Scan for the cell matching the given text and deliver its (x, y) coordinate at center. 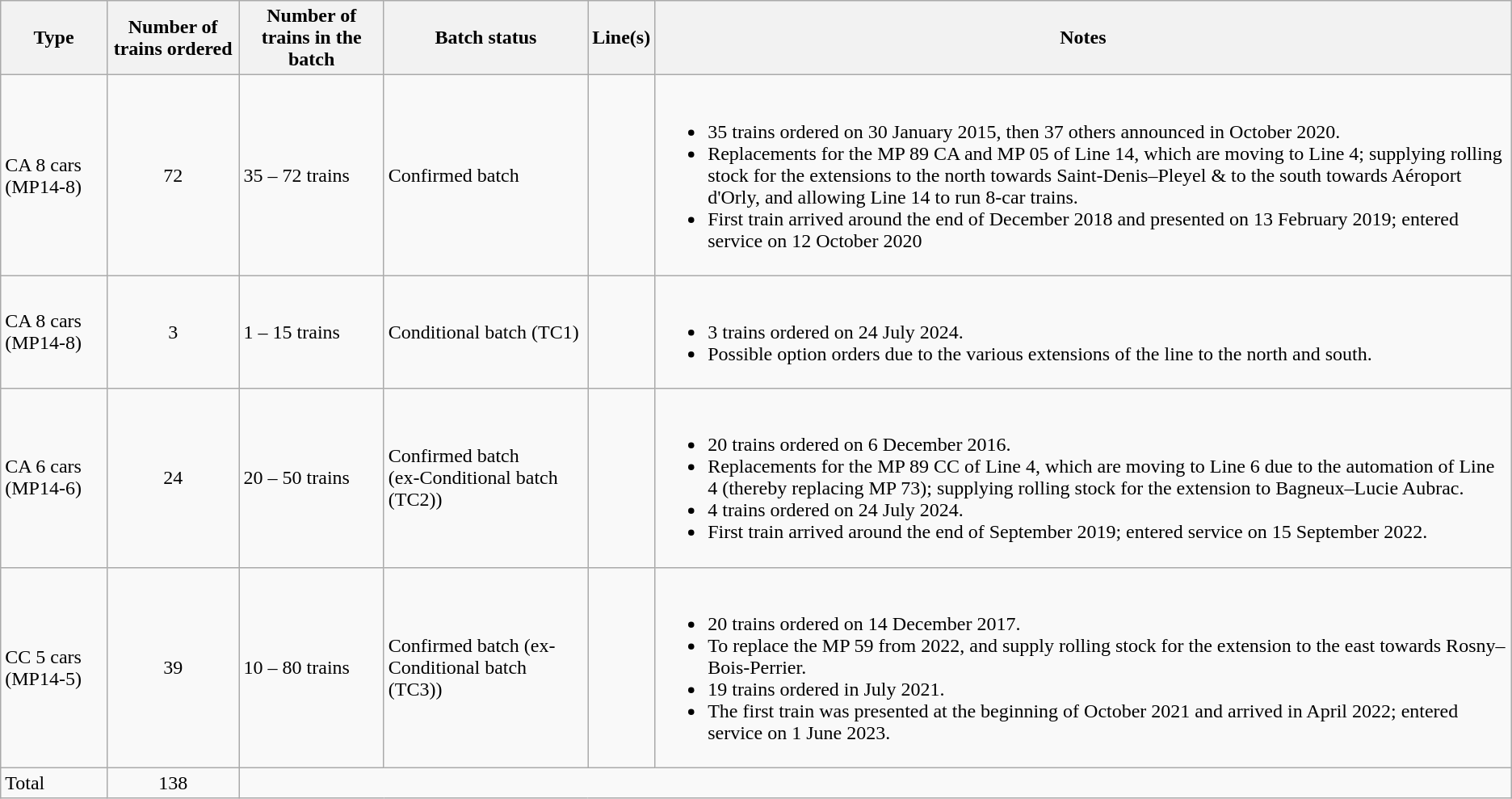
Total (54, 783)
35 – 72 trains (312, 175)
Type (54, 38)
Conditional batch (TC1) (485, 332)
Line(s) (622, 38)
Batch status (485, 38)
3 trains ordered on 24 July 2024.Possible option orders due to the various extensions of the line to the north and south. (1084, 332)
10 – 80 trains (312, 667)
24 (173, 478)
3 (173, 332)
Confirmed batch (ex-Conditional batch (TC3)) (485, 667)
CC 5 cars (MP14-5) (54, 667)
72 (173, 175)
20 – 50 trains (312, 478)
Number of trains ordered (173, 38)
138 (173, 783)
39 (173, 667)
Confirmed batch(ex-Conditional batch (TC2)) (485, 478)
Notes (1084, 38)
Confirmed batch (485, 175)
Number of trains in the batch (312, 38)
CA 6 cars (MP14-6) (54, 478)
1 – 15 trains (312, 332)
